Find where the given text appears and provide that cell's center as [X, Y] coordinate. 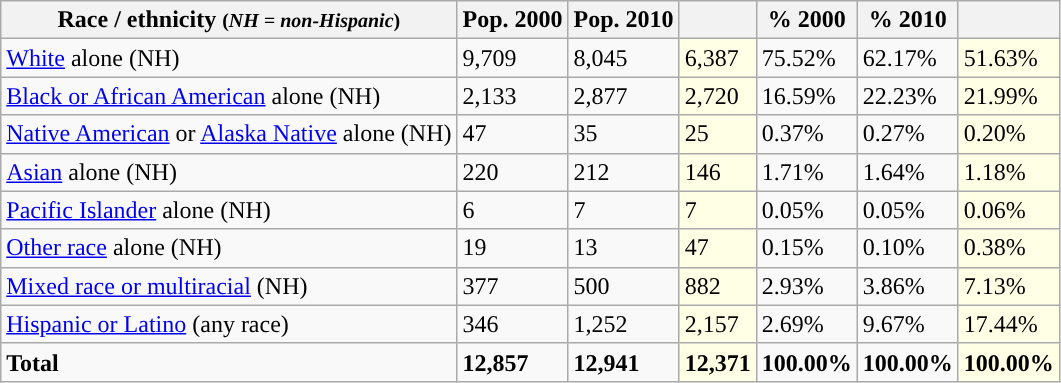
75.52% [806, 58]
2.69% [806, 324]
1,252 [624, 324]
0.37% [806, 134]
1.18% [1008, 172]
Hispanic or Latino (any race) [229, 324]
3.86% [908, 286]
7.13% [1008, 286]
2,133 [512, 96]
51.63% [1008, 58]
9,709 [512, 58]
212 [624, 172]
Black or African American alone (NH) [229, 96]
500 [624, 286]
220 [512, 172]
882 [718, 286]
0.15% [806, 248]
21.99% [1008, 96]
346 [512, 324]
0.06% [1008, 210]
2,877 [624, 96]
13 [624, 248]
22.23% [908, 96]
White alone (NH) [229, 58]
12,371 [718, 362]
0.27% [908, 134]
377 [512, 286]
2,157 [718, 324]
Native American or Alaska Native alone (NH) [229, 134]
6,387 [718, 58]
25 [718, 134]
Total [229, 362]
% 2010 [908, 20]
12,941 [624, 362]
Pacific Islander alone (NH) [229, 210]
% 2000 [806, 20]
Race / ethnicity (NH = non-Hispanic) [229, 20]
146 [718, 172]
16.59% [806, 96]
2.93% [806, 286]
62.17% [908, 58]
1.71% [806, 172]
35 [624, 134]
1.64% [908, 172]
12,857 [512, 362]
0.10% [908, 248]
0.38% [1008, 248]
Pop. 2000 [512, 20]
Mixed race or multiracial (NH) [229, 286]
6 [512, 210]
Other race alone (NH) [229, 248]
8,045 [624, 58]
19 [512, 248]
Asian alone (NH) [229, 172]
0.20% [1008, 134]
2,720 [718, 96]
17.44% [1008, 324]
9.67% [908, 324]
Pop. 2010 [624, 20]
